Provide the [x, y] coordinate of the cell's center where the given text is located.  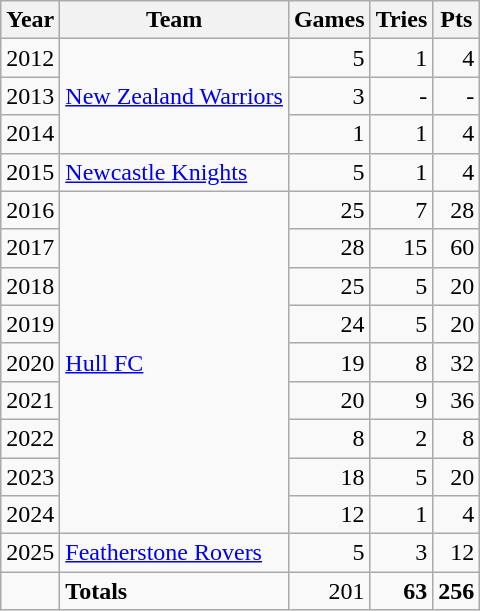
Tries [402, 20]
2016 [30, 210]
15 [402, 248]
New Zealand Warriors [174, 96]
Games [329, 20]
Featherstone Rovers [174, 553]
Newcastle Knights [174, 172]
60 [456, 248]
2015 [30, 172]
2014 [30, 134]
9 [402, 400]
Totals [174, 591]
Team [174, 20]
2013 [30, 96]
36 [456, 400]
201 [329, 591]
7 [402, 210]
18 [329, 477]
2024 [30, 515]
63 [402, 591]
2017 [30, 248]
2023 [30, 477]
2012 [30, 58]
2 [402, 438]
32 [456, 362]
Pts [456, 20]
19 [329, 362]
256 [456, 591]
2018 [30, 286]
24 [329, 324]
2022 [30, 438]
Hull FC [174, 362]
2020 [30, 362]
Year [30, 20]
2021 [30, 400]
2019 [30, 324]
2025 [30, 553]
